Find where the given text appears and provide that cell's center as (X, Y) coordinate. 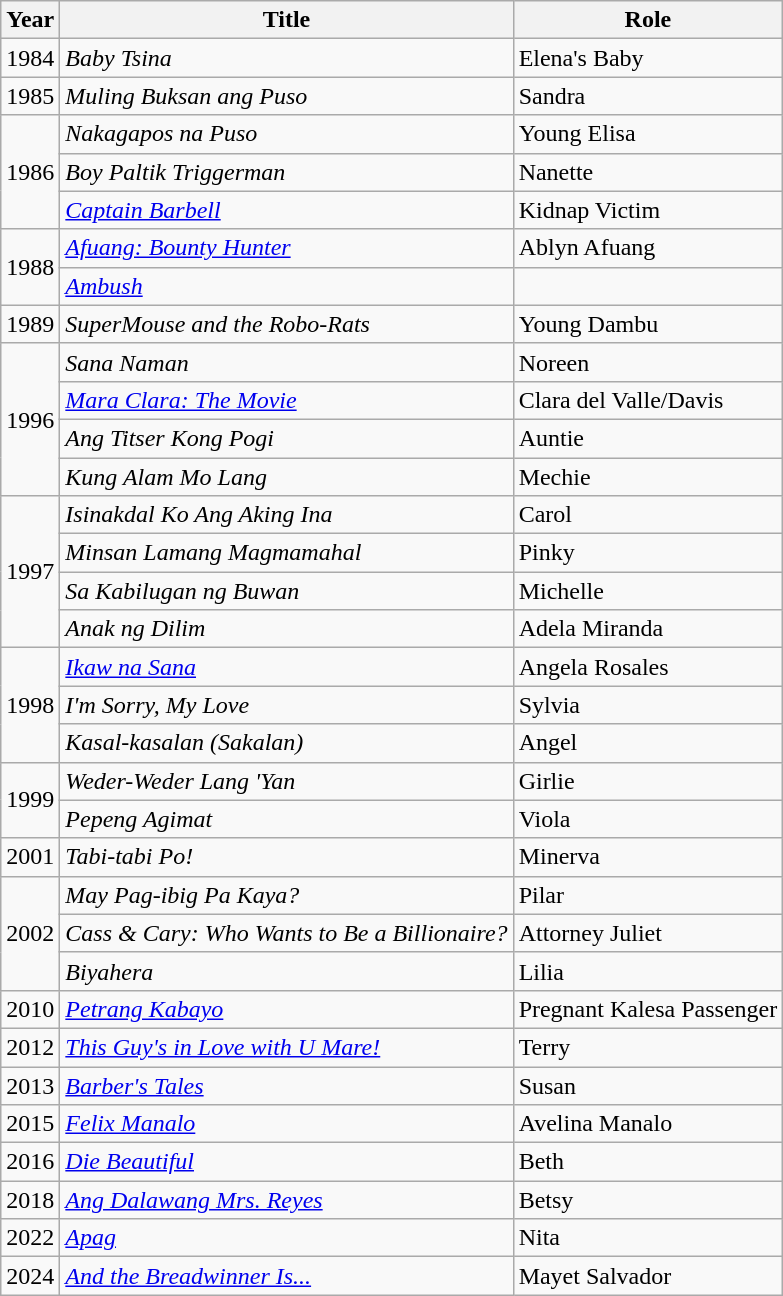
Angel (648, 743)
Mayet Salvador (648, 1276)
SuperMouse and the Robo-Rats (286, 324)
Petrang Kabayo (286, 1009)
Isinakdal Ko Ang Aking Ina (286, 515)
1989 (30, 324)
Kasal-kasalan (Sakalan) (286, 743)
Carol (648, 515)
1985 (30, 96)
Weder-Weder Lang 'Yan (286, 781)
Ablyn Afuang (648, 248)
Attorney Juliet (648, 933)
Boy Paltik Triggerman (286, 172)
Kidnap Victim (648, 210)
Sa Kabilugan ng Buwan (286, 591)
1986 (30, 172)
Terry (648, 1047)
Ang Dalawang Mrs. Reyes (286, 1200)
Sylvia (648, 705)
Young Dambu (648, 324)
Lilia (648, 971)
Sana Naman (286, 362)
Adela Miranda (648, 629)
Girlie (648, 781)
2010 (30, 1009)
Kung Alam Mo Lang (286, 477)
1988 (30, 267)
Clara del Valle/Davis (648, 400)
Nanette (648, 172)
Role (648, 20)
2022 (30, 1238)
2001 (30, 857)
Apag (286, 1238)
2012 (30, 1047)
Viola (648, 819)
Ang Titser Kong Pogi (286, 438)
Year (30, 20)
Minerva (648, 857)
Noreen (648, 362)
Felix Manalo (286, 1124)
Cass & Cary: Who Wants to Be a Billionaire? (286, 933)
Tabi-tabi Po! (286, 857)
Pepeng Agimat (286, 819)
1999 (30, 800)
Michelle (648, 591)
Baby Tsina (286, 58)
Young Elisa (648, 134)
2018 (30, 1200)
Die Beautiful (286, 1162)
Auntie (648, 438)
2015 (30, 1124)
Pilar (648, 895)
Ambush (286, 286)
Betsy (648, 1200)
Nakagapos na Puso (286, 134)
2016 (30, 1162)
Mara Clara: The Movie (286, 400)
1997 (30, 572)
Nita (648, 1238)
Ikaw na Sana (286, 667)
Elena's Baby (648, 58)
Angela Rosales (648, 667)
Susan (648, 1085)
Pregnant Kalesa Passenger (648, 1009)
This Guy's in Love with U Mare! (286, 1047)
2002 (30, 933)
Muling Buksan ang Puso (286, 96)
Title (286, 20)
1998 (30, 705)
May Pag-ibig Pa Kaya? (286, 895)
Pinky (648, 553)
Barber's Tales (286, 1085)
Anak ng Dilim (286, 629)
Sandra (648, 96)
Mechie (648, 477)
Minsan Lamang Magmamahal (286, 553)
Afuang: Bounty Hunter (286, 248)
Avelina Manalo (648, 1124)
2024 (30, 1276)
1984 (30, 58)
And the Breadwinner Is... (286, 1276)
Biyahera (286, 971)
Captain Barbell (286, 210)
1996 (30, 419)
2013 (30, 1085)
Beth (648, 1162)
I'm Sorry, My Love (286, 705)
